Return [x, y] of the center of cell containing provided text 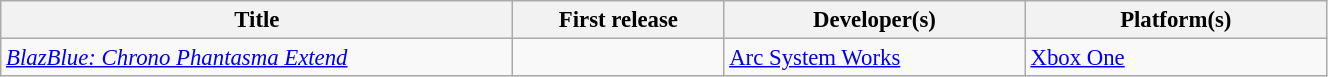
First release [618, 20]
Title [257, 20]
Arc System Works [874, 58]
Developer(s) [874, 20]
Xbox One [1176, 58]
Platform(s) [1176, 20]
BlazBlue: Chrono Phantasma Extend [257, 58]
